Return [x, y] of the center of cell containing provided text 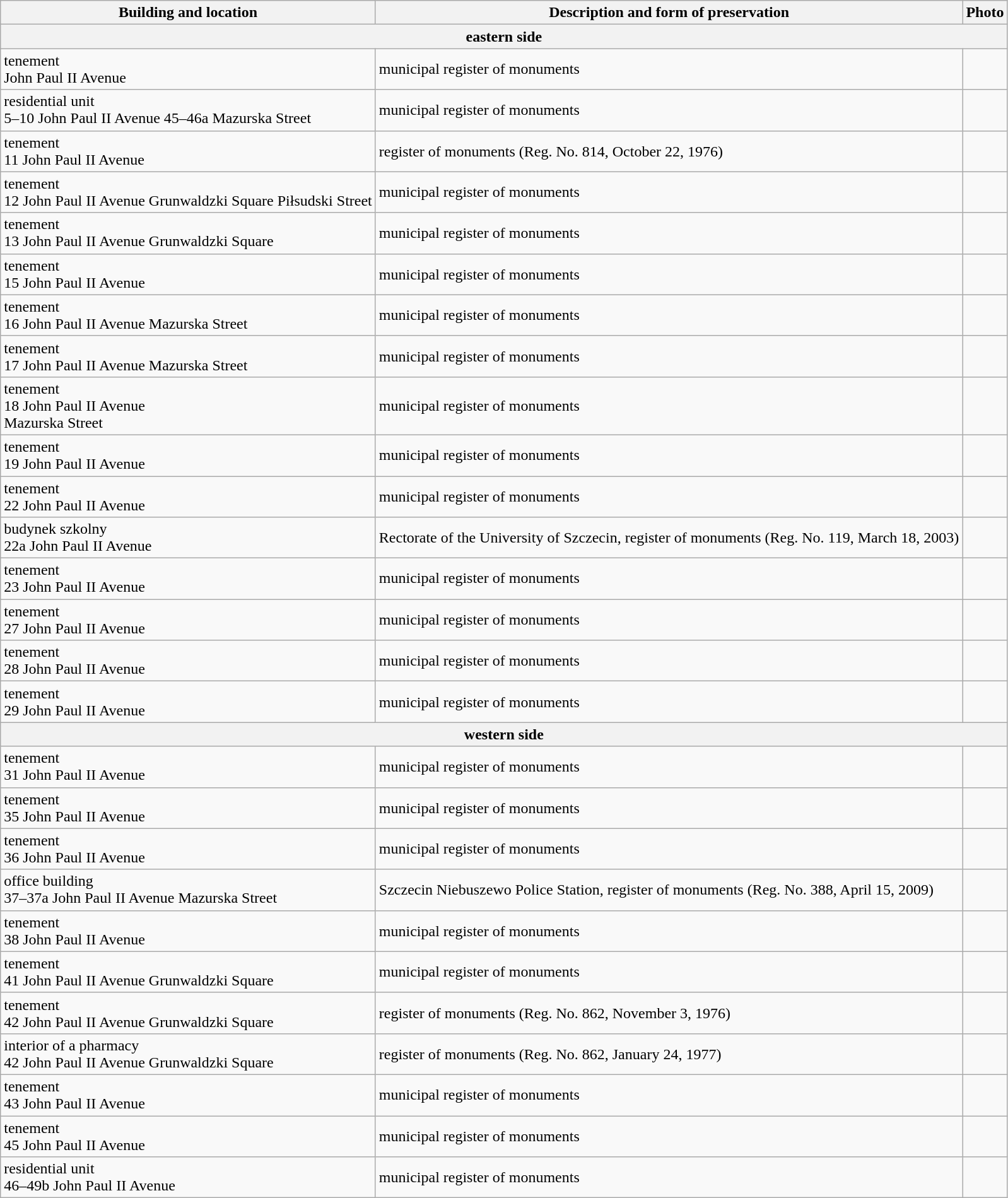
tenement35 John Paul II Avenue [188, 807]
tenement29 John Paul II Avenue [188, 702]
Rectorate of the University of Szczecin, register of monuments (Reg. No. 119, March 18, 2003) [669, 537]
tenement36 John Paul II Avenue [188, 849]
tenement31 John Paul II Avenue [188, 767]
tenementJohn Paul II Avenue [188, 69]
tenement45 John Paul II Avenue [188, 1136]
tenement15 John Paul II Avenue [188, 274]
tenement42 John Paul II Avenue Grunwaldzki Square [188, 1013]
tenement11 John Paul II Avenue [188, 151]
Description and form of preservation [669, 13]
tenement22 John Paul II Avenue [188, 496]
tenement13 John Paul II Avenue Grunwaldzki Square [188, 233]
Photo [985, 13]
register of monuments (Reg. No. 862, January 24, 1977) [669, 1054]
tenement27 John Paul II Avenue [188, 620]
residential unit5–10 John Paul II Avenue 45–46a Mazurska Street [188, 110]
western side [504, 734]
tenement23 John Paul II Avenue [188, 579]
tenement38 John Paul II Avenue [188, 931]
tenement17 John Paul II Avenue Mazurska Street [188, 356]
tenement43 John Paul II Avenue [188, 1095]
tenement12 John Paul II Avenue Grunwaldzki Square Piłsudski Street [188, 192]
office building37–37a John Paul II Avenue Mazurska Street [188, 890]
tenement18 John Paul II AvenueMazurska Street [188, 406]
interior of a pharmacy42 John Paul II Avenue Grunwaldzki Square [188, 1054]
register of monuments (Reg. No. 862, November 3, 1976) [669, 1013]
tenement41 John Paul II Avenue Grunwaldzki Square [188, 972]
Building and location [188, 13]
residential unit46–49b John Paul II Avenue [188, 1177]
eastern side [504, 37]
register of monuments (Reg. No. 814, October 22, 1976) [669, 151]
tenement28 John Paul II Avenue [188, 661]
budynek szkolny22a John Paul II Avenue [188, 537]
Szczecin Niebuszewo Police Station, register of monuments (Reg. No. 388, April 15, 2009) [669, 890]
tenement16 John Paul II Avenue Mazurska Street [188, 315]
tenement19 John Paul II Avenue [188, 455]
